From the cell containing the given text, extract its center point as [X, Y] coordinate. 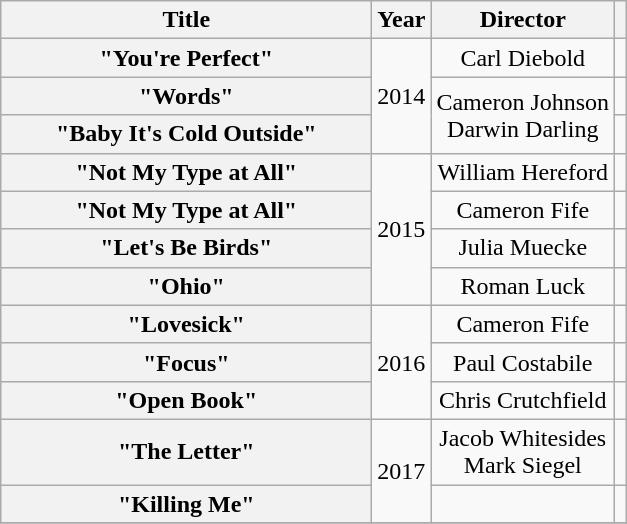
"Killing Me" [186, 503]
Roman Luck [523, 286]
"Focus" [186, 362]
Title [186, 20]
Director [523, 20]
Jacob WhitesidesMark Siegel [523, 452]
"Let's Be Birds" [186, 248]
Chris Crutchfield [523, 400]
"Open Book" [186, 400]
2015 [402, 229]
"Ohio" [186, 286]
"You're Perfect" [186, 58]
"Words" [186, 96]
Carl Diebold [523, 58]
Julia Muecke [523, 248]
2016 [402, 362]
2014 [402, 96]
"Baby It's Cold Outside" [186, 134]
"The Letter" [186, 452]
Paul Costabile [523, 362]
"Lovesick" [186, 324]
Cameron JohnsonDarwin Darling [523, 115]
2017 [402, 470]
Year [402, 20]
William Hereford [523, 172]
